Return the [x, y] coordinate for the center point of the cell that contains the specified text.  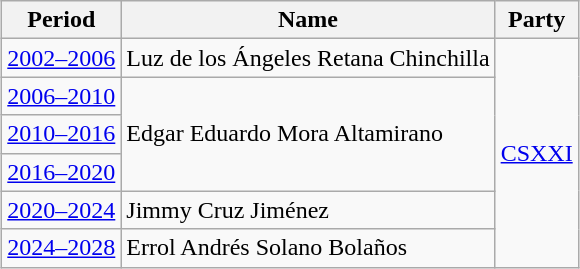
CSXXI [536, 153]
2016–2020 [62, 172]
2010–2016 [62, 134]
Name [308, 20]
Errol Andrés Solano Bolaños [308, 248]
Period [62, 20]
Jimmy Cruz Jiménez [308, 210]
2002–2006 [62, 58]
Edgar Eduardo Mora Altamirano [308, 134]
2006–2010 [62, 96]
Luz de los Ángeles Retana Chinchilla [308, 58]
2024–2028 [62, 248]
2020–2024 [62, 210]
Party [536, 20]
